Output the [X, Y] coordinate of the center of the cell containing the given text.  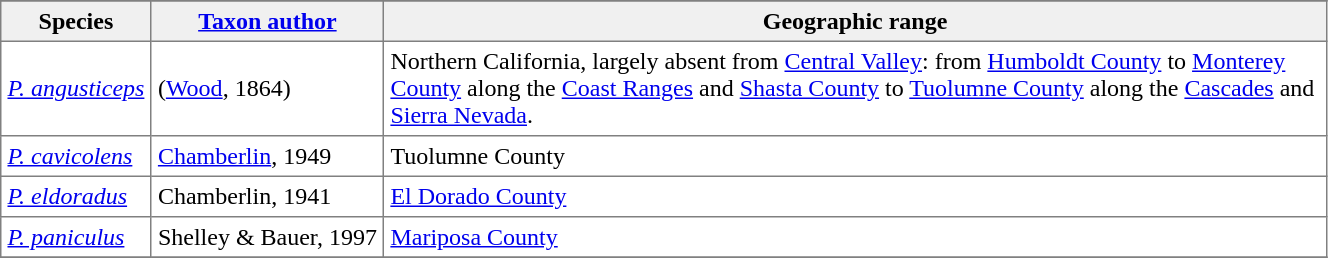
Tuolumne County [856, 156]
P. paniculus [76, 237]
P. angusticeps [76, 88]
P. eldoradus [76, 196]
(Wood, 1864) [267, 88]
Chamberlin, 1949 [267, 156]
Mariposa County [856, 237]
Taxon author [267, 21]
Species [76, 21]
Geographic range [856, 21]
Chamberlin, 1941 [267, 196]
El Dorado County [856, 196]
Shelley & Bauer, 1997 [267, 237]
P. cavicolens [76, 156]
